Return the (x, y) coordinate for the center point of the cell that contains the specified text.  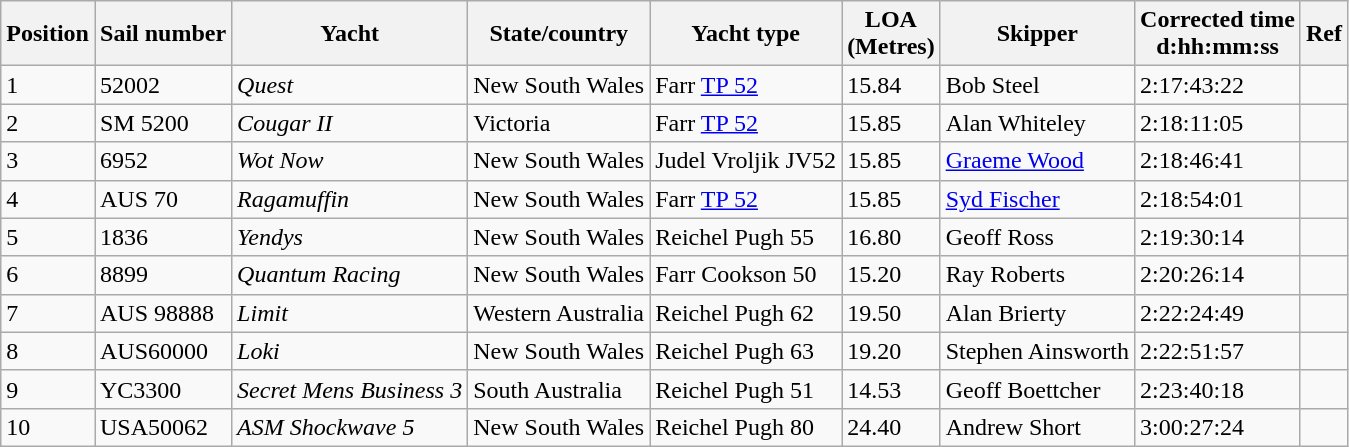
2:17:43:22 (1218, 85)
AUS60000 (162, 351)
8899 (162, 275)
Ragamuffin (350, 199)
Yendys (350, 237)
USA50062 (162, 427)
Reichel Pugh 55 (746, 237)
2:20:26:14 (1218, 275)
6952 (162, 161)
Stephen Ainsworth (1037, 351)
9 (48, 389)
Syd Fischer (1037, 199)
State/country (559, 34)
2:19:30:14 (1218, 237)
Cougar II (350, 123)
AUS 98888 (162, 313)
2:22:51:57 (1218, 351)
Judel Vroljik JV52 (746, 161)
Western Australia (559, 313)
10 (48, 427)
Limit (350, 313)
19.20 (892, 351)
ASM Shockwave 5 (350, 427)
Reichel Pugh 51 (746, 389)
Ref (1324, 34)
Yacht (350, 34)
Andrew Short (1037, 427)
2:18:54:01 (1218, 199)
16.80 (892, 237)
Sail number (162, 34)
Farr Cookson 50 (746, 275)
2:23:40:18 (1218, 389)
South Australia (559, 389)
19.50 (892, 313)
Alan Brierty (1037, 313)
Reichel Pugh 80 (746, 427)
3 (48, 161)
Position (48, 34)
Bob Steel (1037, 85)
14.53 (892, 389)
2:22:24:49 (1218, 313)
SM 5200 (162, 123)
Quest (350, 85)
2 (48, 123)
2:18:46:41 (1218, 161)
Loki (350, 351)
24.40 (892, 427)
Wot Now (350, 161)
Reichel Pugh 63 (746, 351)
Alan Whiteley (1037, 123)
4 (48, 199)
2:18:11:05 (1218, 123)
Graeme Wood (1037, 161)
Geoff Boettcher (1037, 389)
6 (48, 275)
Skipper (1037, 34)
Ray Roberts (1037, 275)
8 (48, 351)
Yacht type (746, 34)
5 (48, 237)
Quantum Racing (350, 275)
7 (48, 313)
3:00:27:24 (1218, 427)
1836 (162, 237)
1 (48, 85)
Geoff Ross (1037, 237)
Reichel Pugh 62 (746, 313)
52002 (162, 85)
Victoria (559, 123)
15.84 (892, 85)
Corrected time d:hh:mm:ss (1218, 34)
AUS 70 (162, 199)
LOA (Metres) (892, 34)
Secret Mens Business 3 (350, 389)
YC3300 (162, 389)
15.20 (892, 275)
